Extract the (X, Y) coordinate from the center of the cell holding the provided text.  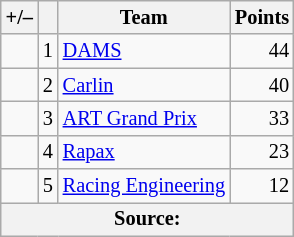
Racing Engineering (144, 186)
Points (262, 17)
ART Grand Prix (144, 118)
40 (262, 85)
3 (48, 118)
4 (48, 152)
DAMS (144, 51)
23 (262, 152)
5 (48, 186)
Carlin (144, 85)
Rapax (144, 152)
12 (262, 186)
33 (262, 118)
+/– (20, 17)
2 (48, 85)
Team (144, 17)
1 (48, 51)
44 (262, 51)
Source: (148, 219)
